Pinpoint the cell where the given text exists, returning its [x, y] midpoint coordinate. 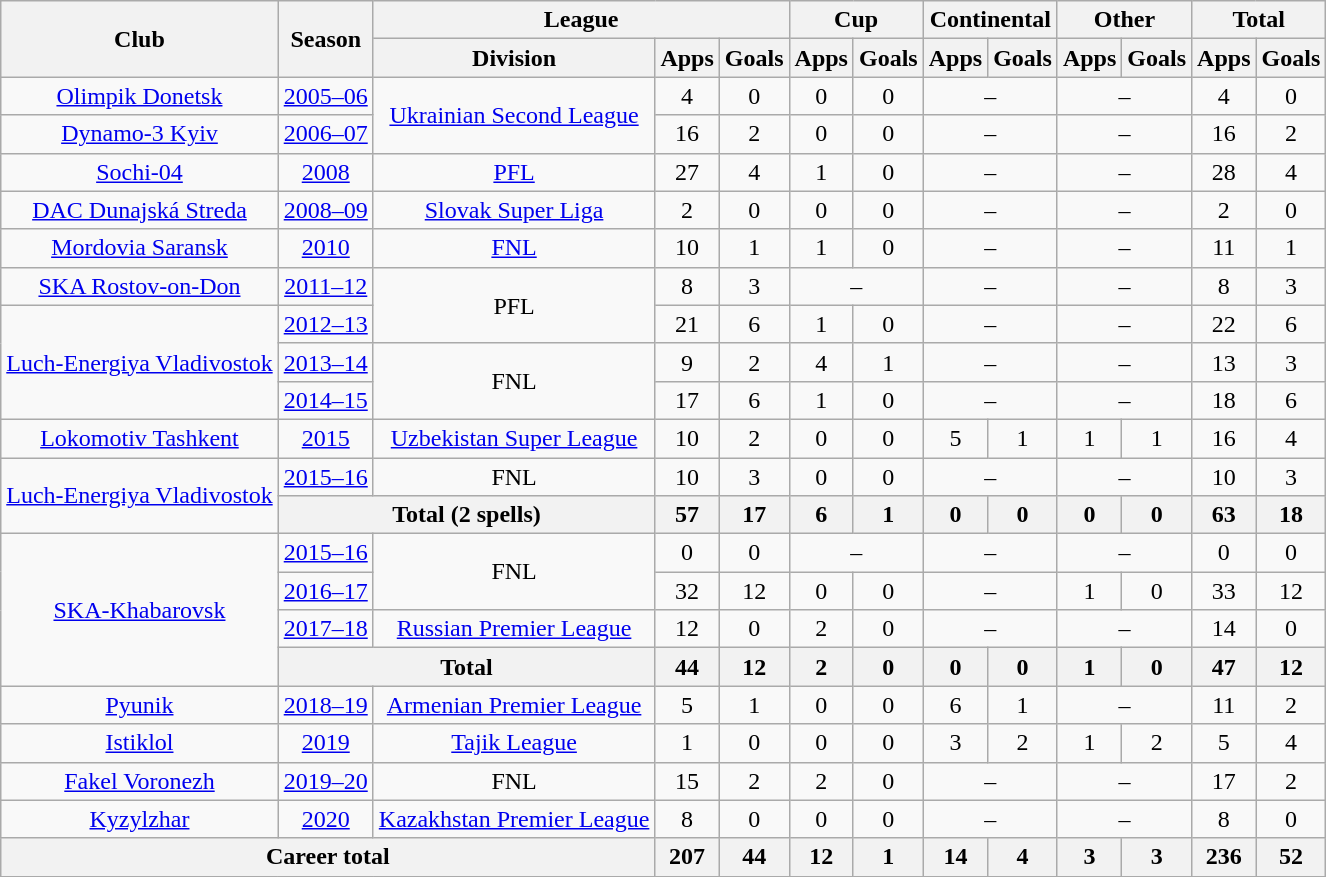
Continental [990, 20]
Armenian Premier League [514, 705]
236 [1224, 857]
Slovak Super Liga [514, 210]
Total (2 spells) [466, 515]
15 [687, 781]
2008 [326, 172]
SKA-Khabarovsk [140, 610]
28 [1224, 172]
Career total [328, 857]
Cup [856, 20]
SKA Rostov-on-Don [140, 286]
Season [326, 39]
2010 [326, 248]
Division [514, 58]
2008–09 [326, 210]
Tajik League [514, 743]
2011–12 [326, 286]
Uzbekistan Super League [514, 438]
Russian Premier League [514, 629]
Other [1124, 20]
2015 [326, 438]
2016–17 [326, 591]
League [581, 20]
2013–14 [326, 362]
33 [1224, 591]
Mordovia Saransk [140, 248]
47 [1224, 667]
Fakel Voronezh [140, 781]
27 [687, 172]
2006–07 [326, 134]
Sochi-04 [140, 172]
2014–15 [326, 400]
Pyunik [140, 705]
2017–18 [326, 629]
32 [687, 591]
Ukrainian Second League [514, 115]
Kazakhstan Premier League [514, 819]
Istiklol [140, 743]
Kyzylzhar [140, 819]
13 [1224, 362]
Lokomotiv Tashkent [140, 438]
2018–19 [326, 705]
2012–13 [326, 324]
2019–20 [326, 781]
Club [140, 39]
DAC Dunajská Streda [140, 210]
Olimpik Donetsk [140, 96]
2019 [326, 743]
9 [687, 362]
207 [687, 857]
22 [1224, 324]
21 [687, 324]
57 [687, 515]
63 [1224, 515]
52 [1291, 857]
2005–06 [326, 96]
2020 [326, 819]
Dynamo-3 Kyiv [140, 134]
